Detect which cell encompasses the target text, then output its (x, y) center coordinate. 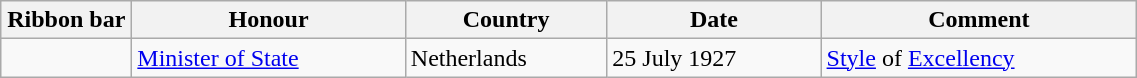
Honour (268, 20)
Style of Excellency (979, 58)
Minister of State (268, 58)
Date (714, 20)
Netherlands (506, 58)
25 July 1927 (714, 58)
Country (506, 20)
Ribbon bar (66, 20)
Comment (979, 20)
